From the cell containing the given text, extract its center point as [x, y] coordinate. 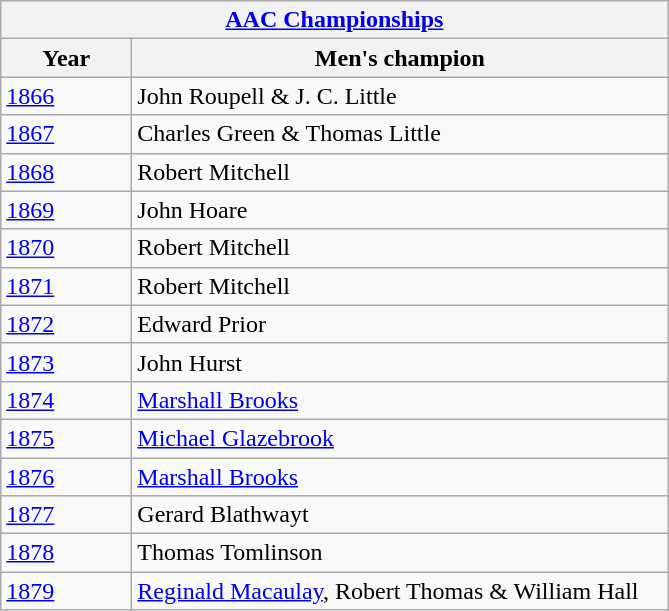
1872 [66, 324]
1878 [66, 553]
Michael Glazebrook [400, 438]
Charles Green & Thomas Little [400, 134]
1869 [66, 210]
John Roupell & J. C. Little [400, 96]
Reginald Macaulay, Robert Thomas & William Hall [400, 591]
1876 [66, 477]
Gerard Blathwayt [400, 515]
Year [66, 58]
John Hurst [400, 362]
1871 [66, 286]
Thomas Tomlinson [400, 553]
John Hoare [400, 210]
Men's champion [400, 58]
1875 [66, 438]
1873 [66, 362]
AAC Championships [334, 20]
1866 [66, 96]
1870 [66, 248]
1877 [66, 515]
1874 [66, 400]
Edward Prior [400, 324]
1879 [66, 591]
1867 [66, 134]
1868 [66, 172]
